Provide the [x, y] coordinate of the cell's center where the given text is located.  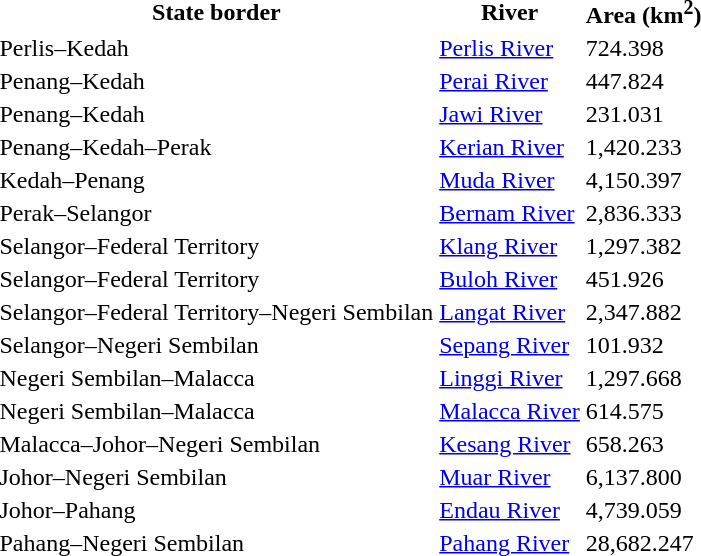
Buloh River [510, 279]
Muar River [510, 477]
Klang River [510, 246]
Muda River [510, 180]
Bernam River [510, 213]
Langat River [510, 312]
Kerian River [510, 147]
Kesang River [510, 444]
Perai River [510, 81]
Endau River [510, 510]
Jawi River [510, 114]
Sepang River [510, 345]
Perlis River [510, 48]
Malacca River [510, 411]
Linggi River [510, 378]
